Provide the (X, Y) coordinate of the cell's center where the given text is located.  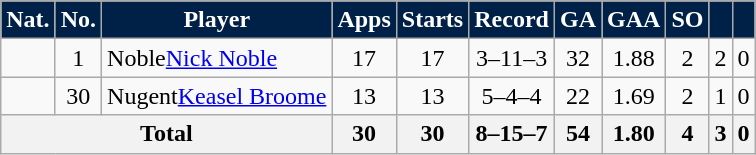
54 (578, 134)
Player (217, 20)
NugentKeasel Broome (217, 96)
Total (166, 134)
1.88 (634, 58)
Starts (432, 20)
3 (720, 134)
1.80 (634, 134)
1.69 (634, 96)
Apps (364, 20)
GAA (634, 20)
No. (78, 20)
5–4–4 (512, 96)
3–11–3 (512, 58)
8–15–7 (512, 134)
22 (578, 96)
Record (512, 20)
32 (578, 58)
GA (578, 20)
Nat. (28, 20)
NobleNick Noble (217, 58)
SO (688, 20)
4 (688, 134)
